Search for the cell housing the specified text and yield its [x, y] center coordinate. 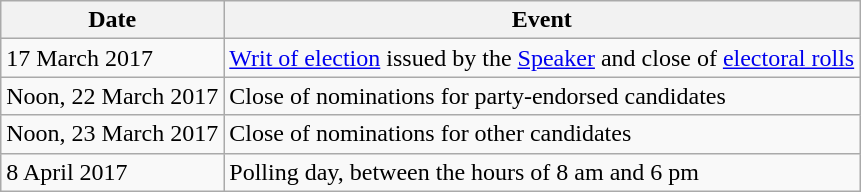
Date [112, 20]
Close of nominations for other candidates [542, 134]
17 March 2017 [112, 58]
8 April 2017 [112, 172]
Close of nominations for party-endorsed candidates [542, 96]
Writ of election issued by the Speaker and close of electoral rolls [542, 58]
Polling day, between the hours of 8 am and 6 pm [542, 172]
Noon, 22 March 2017 [112, 96]
Event [542, 20]
Noon, 23 March 2017 [112, 134]
